Search for the cell housing the specified text and yield its (x, y) center coordinate. 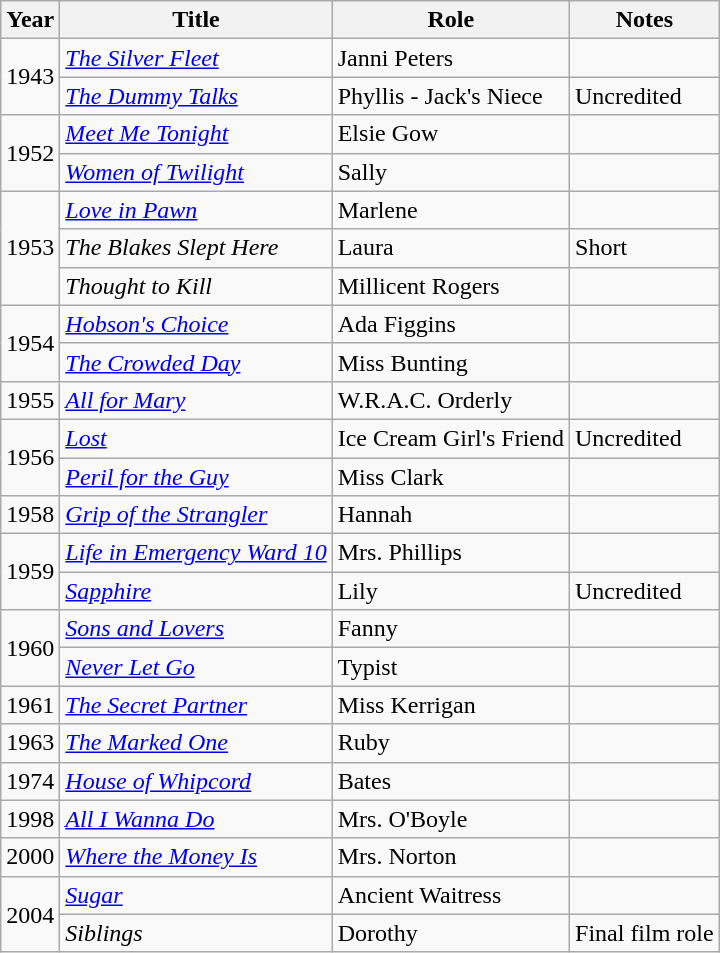
1954 (30, 343)
1956 (30, 457)
Women of Twilight (196, 172)
Title (196, 20)
All I Wanna Do (196, 819)
1959 (30, 572)
The Crowded Day (196, 362)
1998 (30, 819)
The Blakes Slept Here (196, 248)
The Secret Partner (196, 705)
2000 (30, 857)
2004 (30, 914)
1963 (30, 743)
Bates (450, 781)
All for Mary (196, 400)
Grip of the Strangler (196, 515)
Thought to Kill (196, 286)
Elsie Gow (450, 134)
Sons and Lovers (196, 629)
The Silver Fleet (196, 58)
Meet Me Tonight (196, 134)
1952 (30, 153)
Love in Pawn (196, 210)
Mrs. Phillips (450, 553)
Hobson's Choice (196, 324)
Ruby (450, 743)
Phyllis - Jack's Niece (450, 96)
Typist (450, 667)
The Dummy Talks (196, 96)
House of Whipcord (196, 781)
Role (450, 20)
Sally (450, 172)
1955 (30, 400)
Where the Money Is (196, 857)
W.R.A.C. Orderly (450, 400)
1974 (30, 781)
Dorothy (450, 933)
Short (645, 248)
Notes (645, 20)
Ancient Waitress (450, 895)
Year (30, 20)
Life in Emergency Ward 10 (196, 553)
Miss Clark (450, 477)
Lost (196, 438)
Peril for the Guy (196, 477)
Sugar (196, 895)
Sapphire (196, 591)
1943 (30, 77)
Ice Cream Girl's Friend (450, 438)
Millicent Rogers (450, 286)
Marlene (450, 210)
Fanny (450, 629)
Miss Kerrigan (450, 705)
1953 (30, 248)
Hannah (450, 515)
The Marked One (196, 743)
Final film role (645, 933)
Siblings (196, 933)
Never Let Go (196, 667)
Lily (450, 591)
Laura (450, 248)
Mrs. O'Boyle (450, 819)
Miss Bunting (450, 362)
1961 (30, 705)
1960 (30, 648)
Mrs. Norton (450, 857)
Janni Peters (450, 58)
Ada Figgins (450, 324)
1958 (30, 515)
